Pinpoint the cell where the given text exists, returning its [X, Y] midpoint coordinate. 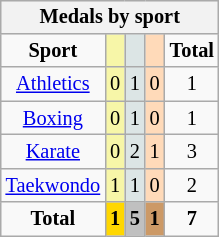
Karate [54, 152]
5 [135, 219]
Athletics [54, 84]
7 [192, 219]
Boxing [54, 118]
Sport [54, 51]
Medals by sport [110, 17]
Taekwondo [54, 185]
3 [192, 152]
